Determine the [X, Y] coordinate at the center of the cell enclosing the given text.  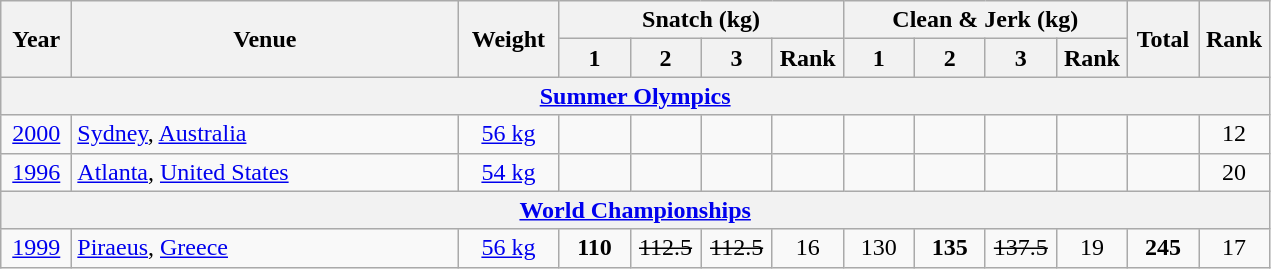
245 [1162, 248]
Weight [508, 39]
Total [1162, 39]
World Championships [636, 210]
Sydney, Australia [265, 134]
1996 [36, 172]
Piraeus, Greece [265, 248]
Atlanta, United States [265, 172]
19 [1092, 248]
Summer Olympics [636, 96]
Clean & Jerk (kg) [985, 20]
Year [36, 39]
12 [1234, 134]
137.5 [1020, 248]
20 [1234, 172]
16 [808, 248]
17 [1234, 248]
Venue [265, 39]
1999 [36, 248]
135 [950, 248]
Snatch (kg) [701, 20]
130 [878, 248]
2000 [36, 134]
110 [594, 248]
54 kg [508, 172]
